Locate the cell with the specified text and output its [X, Y] center coordinate. 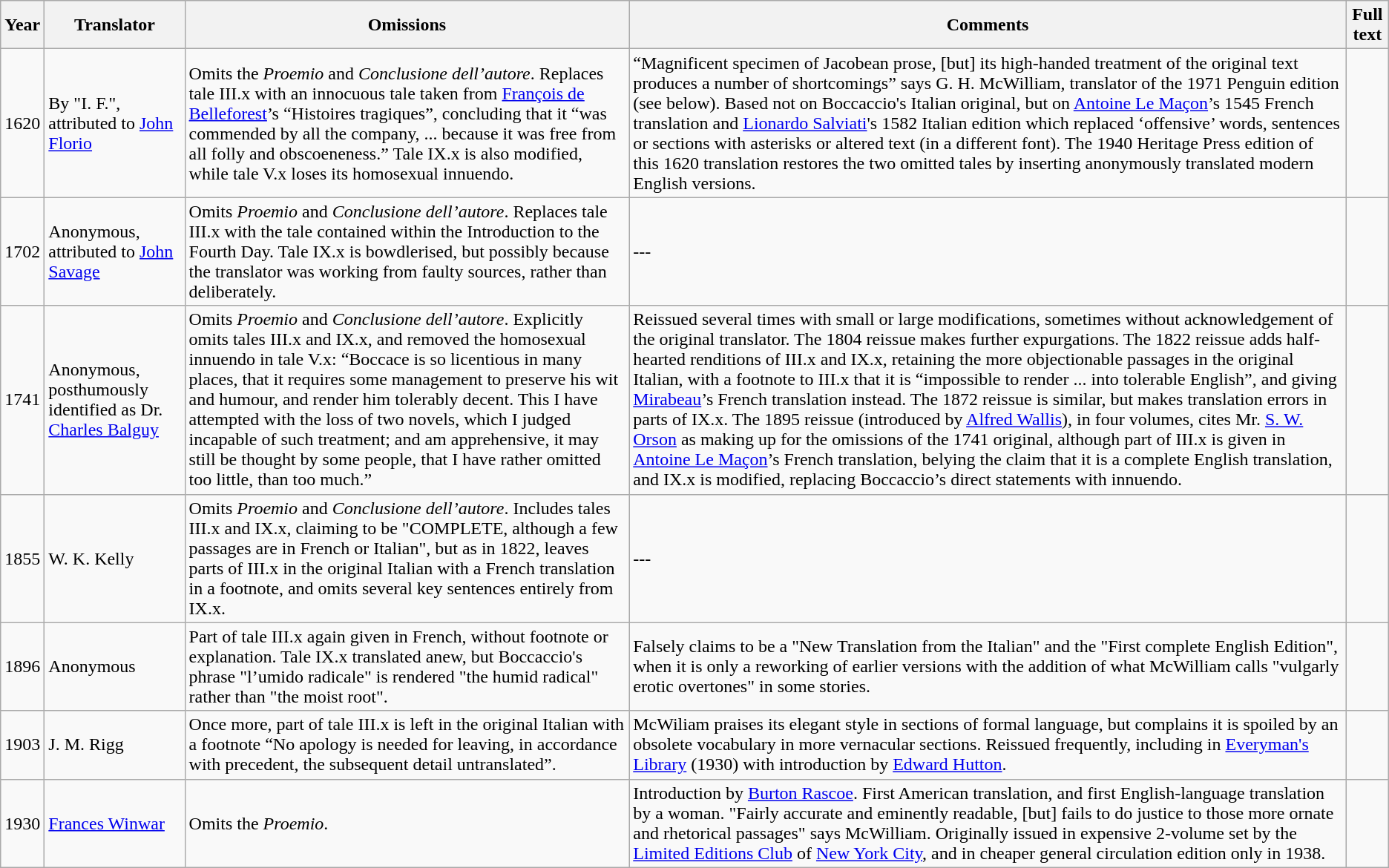
Year [22, 25]
Frances Winwar [114, 823]
Full text [1367, 25]
1903 [22, 745]
1896 [22, 666]
Translator [114, 25]
By "I. F.", attributed to John Florio [114, 123]
1930 [22, 823]
Anonymous, attributed to John Savage [114, 251]
Omits the Proemio. [407, 823]
Anonymous [114, 666]
W. K. Kelly [114, 558]
Anonymous, posthumously identified as Dr. Charles Balguy [114, 400]
1855 [22, 558]
Comments [988, 25]
Omissions [407, 25]
J. M. Rigg [114, 745]
1741 [22, 400]
1702 [22, 251]
1620 [22, 123]
